Provide the [x, y] coordinate of the cell's center where the given text is located.  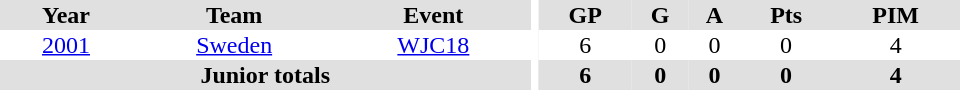
Year [66, 15]
WJC18 [433, 45]
Junior totals [265, 75]
G [660, 15]
Team [234, 15]
Event [433, 15]
PIM [896, 15]
Pts [786, 15]
GP [585, 15]
Sweden [234, 45]
2001 [66, 45]
A [714, 15]
